For the text-containing cell, return its midpoint in (X, Y) coordinate format. 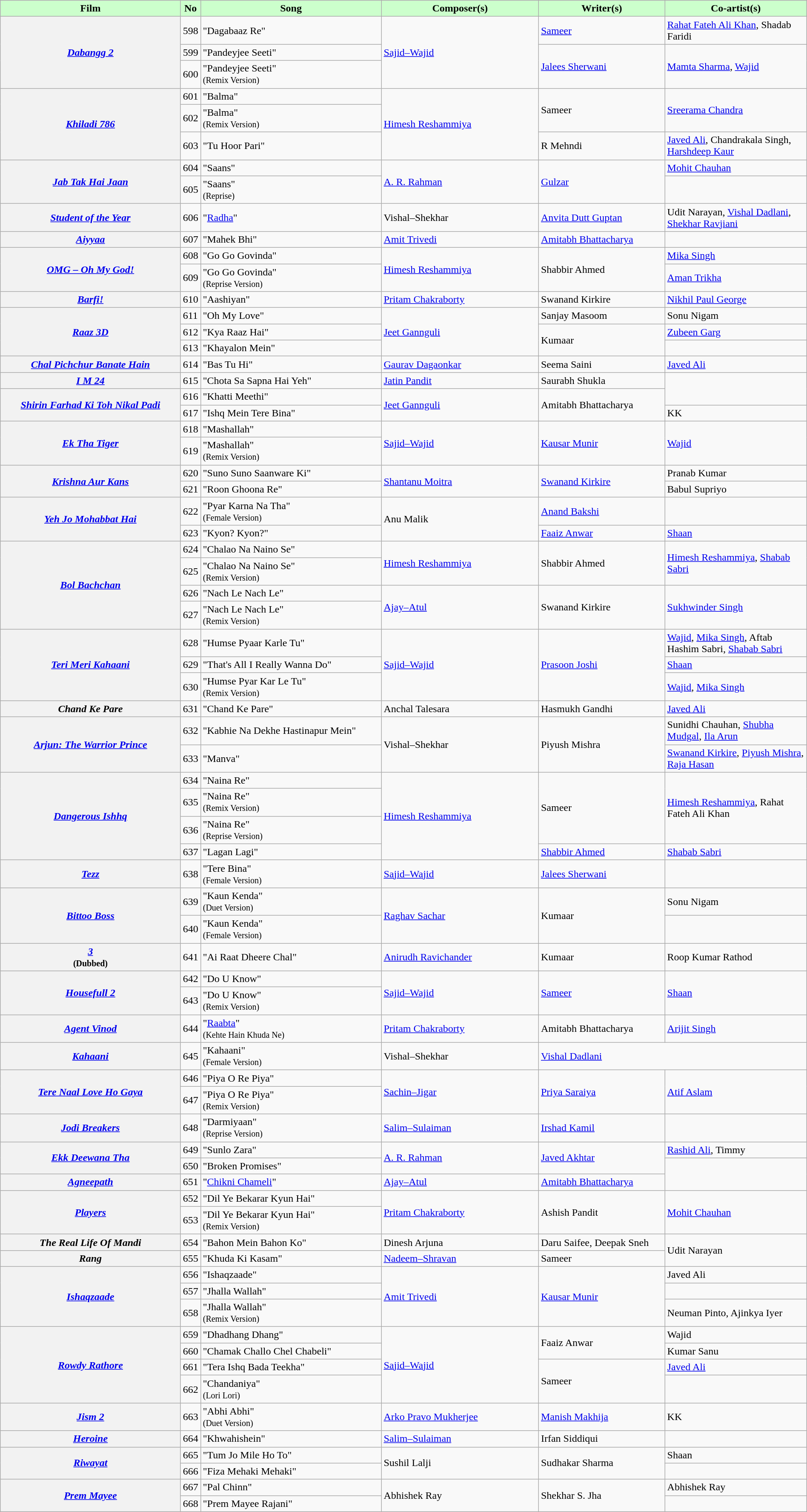
Agent Vinod (90, 1028)
"Chand Ke Pare" (291, 709)
"Manva" (291, 759)
"That's All I Really Wanna Do" (291, 665)
664 (191, 1439)
Udit Narayan, Vishal Dadlani, Shekhar Ravjiani (735, 217)
"Chota Sa Sapna Hai Yeh" (291, 381)
665 (191, 1455)
Shabab Sabri (735, 852)
662 (191, 1389)
"Chandaniya"(Lori Lori) (291, 1389)
Nadeem–Shravan (460, 1258)
"Saans"(Reprise) (291, 190)
"Kaun Kenda" (Duet Version) (291, 902)
Gulzar (602, 181)
Ashish Pandit (602, 1212)
Sukhwinder Singh (735, 607)
609 (191, 278)
Heroine (90, 1439)
Co-artist(s) (735, 9)
651 (191, 1182)
Barfi! (90, 300)
Rahat Fateh Ali Khan, Shadab Faridi (735, 31)
Bittoo Boss (90, 915)
"Roon Ghoona Re" (291, 489)
Anvita Dutt Guptan (602, 217)
Neuman Pinto, Ajinkya Iyer (735, 1313)
Anirudh Ravichander (460, 957)
Anchal Talesara (460, 709)
Zubeen Garg (735, 332)
631 (191, 709)
643 (191, 1001)
Nikhil Paul George (735, 300)
644 (191, 1028)
Himesh Reshammiya, Rahat Fateh Ali Khan (735, 808)
Composer(s) (460, 9)
"Pal Chinn" (291, 1487)
Javed Akhtar (602, 1158)
Bol Bachchan (90, 585)
622 (191, 511)
Dabangg 2 (90, 52)
"Go Go Govinda" (Reprise Version) (291, 278)
659 (191, 1335)
Film (90, 9)
661 (191, 1367)
666 (191, 1471)
"Khuda Ki Kasam" (291, 1258)
Javed Ali, Chandrakala Singh, Harshdeep Kaur (735, 146)
Wajid, Mika Singh (735, 687)
Kumar Sanu (735, 1351)
"Bahon Mein Bahon Ko" (291, 1242)
624 (191, 549)
Pranab Kumar (735, 473)
"Naina Re" (291, 780)
"Humse Pyaar Karle Tu" (291, 643)
"Kya Raaz Hai" (291, 332)
"Kabhie Na Dekhe Hastinapur Mein" (291, 730)
"Tere Bina" (Female Version) (291, 873)
635 (191, 802)
628 (191, 643)
630 (191, 687)
"Fiza Mehaki Mehaki" (291, 1471)
Krishna Aur Kans (90, 481)
I M 24 (90, 381)
Vishal Dadlani (672, 1057)
613 (191, 348)
Anand Bakshi (602, 511)
Babul Supriyo (735, 489)
Yeh Jo Mohabbat Hai (90, 519)
Sanjay Masoom (602, 316)
"Sunlo Zara" (291, 1150)
"Mahek Bhi" (291, 239)
658 (191, 1313)
Ekk Deewana Tha (90, 1158)
Ek Tha Tiger (90, 443)
629 (191, 665)
648 (191, 1128)
"Khwahishein" (291, 1439)
646 (191, 1078)
"Pandeyjee Seeti" (Remix Version) (291, 74)
Irfan Siddiqui (602, 1439)
634 (191, 780)
"Chamak Challo Chel Chabeli" (291, 1351)
663 (191, 1417)
Manish Makhija (602, 1417)
614 (191, 364)
620 (191, 473)
"Aashiyan" (291, 300)
Sudhakar Sharma (602, 1463)
Shirin Farhad Ki Toh Nikal Padi (90, 405)
Udit Narayan (735, 1250)
"Ishaqzaade" (291, 1274)
Atif Aslam (735, 1092)
606 (191, 217)
"Balma" (Remix Version) (291, 118)
Jodi Breakers (90, 1128)
667 (191, 1487)
"Jhalla Wallah" (291, 1291)
"Dhadhang Dhang" (291, 1335)
"Broken Promises" (291, 1166)
636 (191, 830)
R Mehndi (602, 146)
"Ai Raat Dheere Chal" (291, 957)
Chand Ke Pare (90, 709)
Shantanu Moitra (460, 481)
637 (191, 852)
638 (191, 873)
Sachin–Jigar (460, 1092)
Piyush Mishra (602, 745)
Sreerama Chandra (735, 110)
650 (191, 1166)
Aiyyaa (90, 239)
Chal Pichchur Banate Hain (90, 364)
Saurabh Shukla (602, 381)
Tezz (90, 873)
"Prem Mayee Rajani" (291, 1503)
618 (191, 429)
599 (191, 52)
619 (191, 451)
"Chikni Chameli" (291, 1182)
598 (191, 31)
Ishaqzaade (90, 1297)
649 (191, 1150)
615 (191, 381)
617 (191, 413)
Seema Saini (602, 364)
Jism 2 (90, 1417)
640 (191, 929)
"Dil Ye Bekarar Kyun Hai" (291, 1198)
Dangerous Ishhq (90, 816)
Aman Trikha (735, 278)
"Chalao Na Naino Se" (Remix Version) (291, 571)
Kahaani (90, 1057)
626 (191, 593)
Khiladi 786 (90, 124)
"Pandeyjee Seeti" (291, 52)
Sushil Lalji (460, 1463)
"Do U Know" (Remix Version) (291, 1001)
"Oh My Love" (291, 316)
"Lagan Lagi" (291, 852)
Gaurav Dagaonkar (460, 364)
Student of the Year (90, 217)
627 (191, 616)
604 (191, 168)
"Kaun Kenda" (Female Version) (291, 929)
Roop Kumar Rathod (735, 957)
"Tum Jo Mile Ho To" (291, 1455)
652 (191, 1198)
"Jhalla Wallah"(Remix Version) (291, 1313)
611 (191, 316)
Swanand Kirkire, Piyush Mishra, Raja Hasan (735, 759)
639 (191, 902)
3(Dubbed) (90, 957)
Housefull 2 (90, 993)
"Khayalon Mein" (291, 348)
"Go Go Govinda" (291, 255)
Hasmukh Gandhi (602, 709)
Raaz 3D (90, 332)
"Nach Le Nach Le" (291, 593)
"Khatti Meethi" (291, 397)
Tere Naal Love Ho Gaya (90, 1092)
623 (191, 533)
Daru Saifee, Deepak Sneh (602, 1242)
655 (191, 1258)
No (191, 9)
Writer(s) (602, 9)
603 (191, 146)
"Naina Re" (Remix Version) (291, 802)
654 (191, 1242)
645 (191, 1057)
OMG – Oh My God! (90, 269)
Priya Saraiya (602, 1092)
Jatin Pandit (460, 381)
600 (191, 74)
"Suno Suno Saanware Ki" (291, 473)
"Piya O Re Piya" (Remix Version) (291, 1100)
Rang (90, 1258)
Raghav Sachar (460, 915)
656 (191, 1274)
"Ishq Mein Tere Bina" (291, 413)
"Saans" (291, 168)
602 (191, 118)
610 (191, 300)
"Tera Ishq Bada Teekha" (291, 1367)
653 (191, 1220)
601 (191, 96)
Irshad Kamil (602, 1128)
657 (191, 1291)
"Humse Pyar Kar Le Tu" (Remix Version) (291, 687)
"Chalao Na Naino Se" (291, 549)
668 (191, 1503)
"Dagabaaz Re" (291, 31)
Anu Malik (460, 519)
Prem Mayee (90, 1495)
607 (191, 239)
"Tu Hoor Pari" (291, 146)
Arko Pravo Mukherjee (460, 1417)
"Nach Le Nach Le" (Remix Version) (291, 616)
Rowdy Rathore (90, 1365)
Teri Meri Kahaani (90, 665)
"Kahaani" (Female Version) (291, 1057)
Prasoon Joshi (602, 665)
"Bas Tu Hi" (291, 364)
"Do U Know" (291, 979)
"Piya O Re Piya" (291, 1078)
Arijit Singh (735, 1028)
Wajid, Mika Singh, Aftab Hashim Sabri, Shabab Sabri (735, 643)
647 (191, 1100)
Sunidhi Chauhan, Shubha Mudgal, Ila Arun (735, 730)
632 (191, 730)
Riwayat (90, 1463)
"Dil Ye Bekarar Kyun Hai" (Remix Version) (291, 1220)
641 (191, 957)
625 (191, 571)
"Raabta" (Kehte Hain Khuda Ne) (291, 1028)
The Real Life Of Mandi (90, 1242)
633 (191, 759)
Jab Tak Hai Jaan (90, 181)
Mamta Sharma, Wajid (735, 66)
"Darmiyaan" (Reprise Version) (291, 1128)
Shekhar S. Jha (602, 1495)
Agneepath (90, 1182)
"Mashallah" (Remix Version) (291, 451)
612 (191, 332)
Players (90, 1212)
"Mashallah" (291, 429)
Himesh Reshammiya, Shabab Sabri (735, 563)
621 (191, 489)
"Naina Re" (Reprise Version) (291, 830)
Rashid Ali, Timmy (735, 1150)
Mika Singh (735, 255)
642 (191, 979)
608 (191, 255)
"Radha" (291, 217)
"Abhi Abhi"(Duet Version) (291, 1417)
"Kyon? Kyon?" (291, 533)
616 (191, 397)
660 (191, 1351)
Arjun: The Warrior Prince (90, 745)
Dinesh Arjuna (460, 1242)
605 (191, 190)
Song (291, 9)
"Balma" (291, 96)
"Pyar Karna Na Tha" (Female Version) (291, 511)
